Output the (x, y) coordinate of the center of the cell containing the given text.  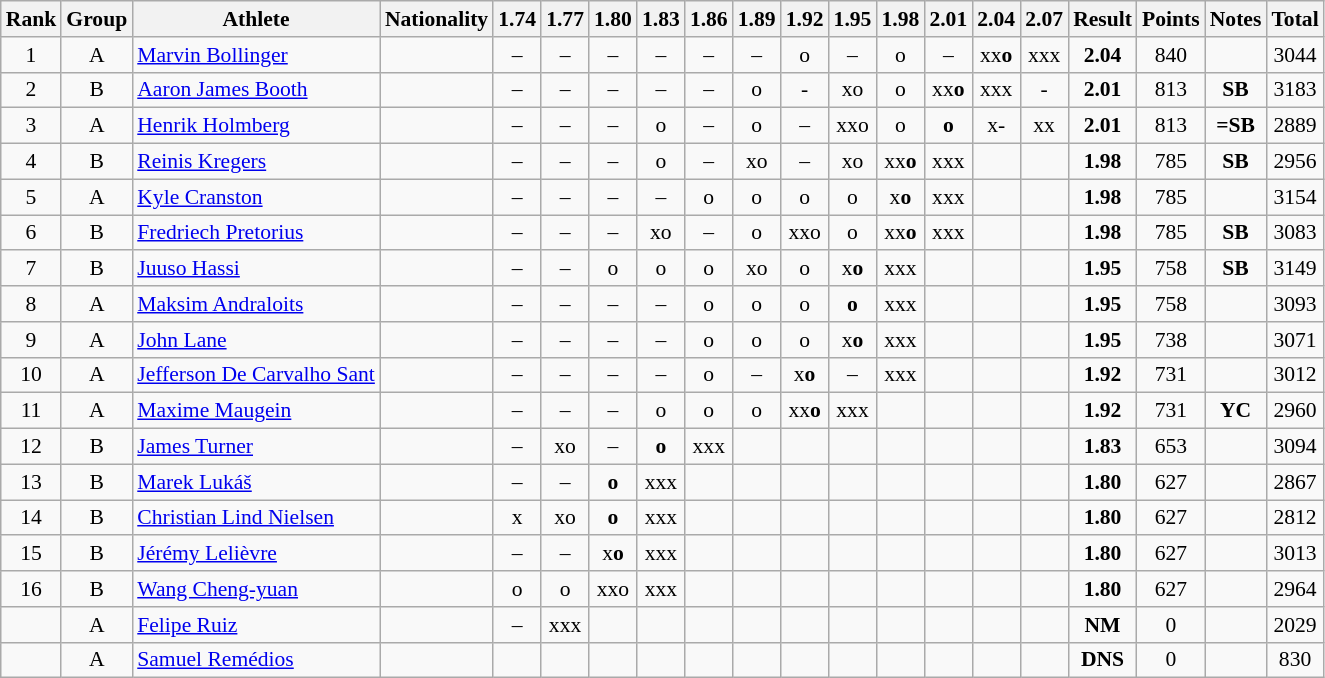
12 (32, 447)
Points (1171, 19)
Rank (32, 19)
1.74 (517, 19)
James Turner (256, 447)
3083 (1294, 233)
3093 (1294, 304)
14 (32, 518)
xx (1044, 126)
9 (32, 340)
10 (32, 375)
NM (1102, 625)
3071 (1294, 340)
3154 (1294, 197)
Marek Lukáš (256, 482)
x- (996, 126)
3183 (1294, 90)
1 (32, 55)
Reinis Kregers (256, 162)
3094 (1294, 447)
15 (32, 554)
2 (32, 90)
1.89 (757, 19)
Fredriech Pretorius (256, 233)
1.77 (565, 19)
Marvin Bollinger (256, 55)
653 (1171, 447)
Result (1102, 19)
Felipe Ruiz (256, 625)
Kyle Cranston (256, 197)
John Lane (256, 340)
x (517, 518)
2956 (1294, 162)
Christian Lind Nielsen (256, 518)
2889 (1294, 126)
830 (1294, 660)
2867 (1294, 482)
=SB (1236, 126)
3013 (1294, 554)
5 (32, 197)
16 (32, 589)
Jefferson De Carvalho Sant (256, 375)
YC (1236, 411)
2812 (1294, 518)
Wang Cheng-yuan (256, 589)
DNS (1102, 660)
13 (32, 482)
6 (32, 233)
3 (32, 126)
11 (32, 411)
738 (1171, 340)
Notes (1236, 19)
2960 (1294, 411)
1.86 (709, 19)
3044 (1294, 55)
2.07 (1044, 19)
Nationality (436, 19)
Jérémy Lelièvre (256, 554)
Samuel Remédios (256, 660)
840 (1171, 55)
Maxime Maugein (256, 411)
7 (32, 269)
Total (1294, 19)
Henrik Holmberg (256, 126)
8 (32, 304)
Athlete (256, 19)
4 (32, 162)
Group (96, 19)
2029 (1294, 625)
3149 (1294, 269)
Aaron James Booth (256, 90)
Juuso Hassi (256, 269)
2964 (1294, 589)
3012 (1294, 375)
Maksim Andraloits (256, 304)
